Return the [x, y] coordinate for the center point of the cell that contains the specified text.  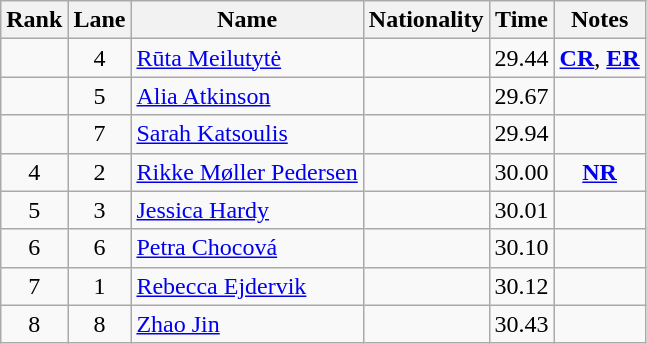
2 [100, 172]
Rebecca Ejdervik [247, 286]
NR [600, 172]
CR, ER [600, 58]
1 [100, 286]
Notes [600, 20]
3 [100, 210]
Rūta Meilutytė [247, 58]
Time [522, 20]
29.67 [522, 96]
Rank [34, 20]
Rikke Møller Pedersen [247, 172]
29.94 [522, 134]
Nationality [426, 20]
30.01 [522, 210]
29.44 [522, 58]
Alia Atkinson [247, 96]
30.43 [522, 324]
30.10 [522, 248]
Lane [100, 20]
30.00 [522, 172]
Petra Chocová [247, 248]
Sarah Katsoulis [247, 134]
Jessica Hardy [247, 210]
Name [247, 20]
Zhao Jin [247, 324]
30.12 [522, 286]
